Extract the [x, y] coordinate from the center of the cell holding the provided text.  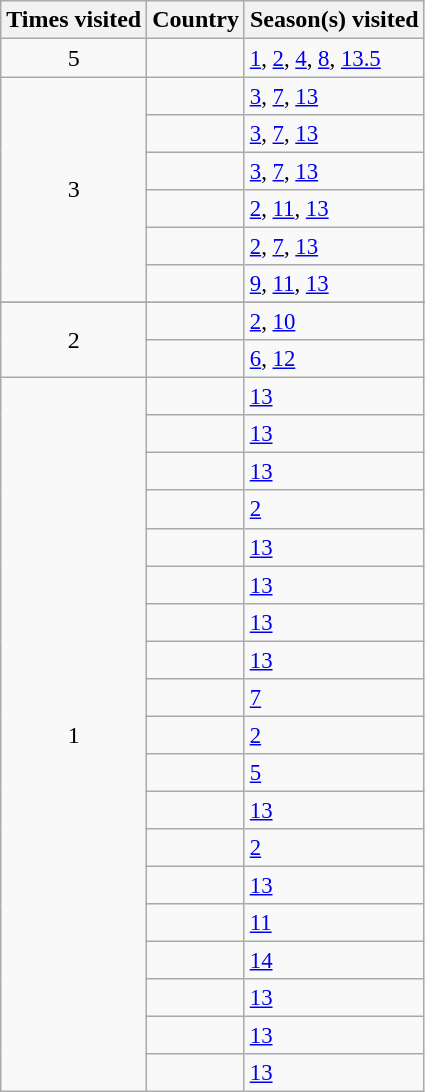
11 [334, 923]
6, 12 [334, 359]
Times visited [74, 20]
2, 11, 13 [334, 209]
1 [74, 735]
14 [334, 961]
Country [196, 20]
3 [74, 190]
2, 10 [334, 321]
7 [334, 697]
1, 2, 4, 8, 13.5 [334, 58]
2, 7, 13 [334, 246]
9, 11, 13 [334, 284]
Season(s) visited [334, 20]
